Determine the (x, y) coordinate at the center of the cell enclosing the given text.  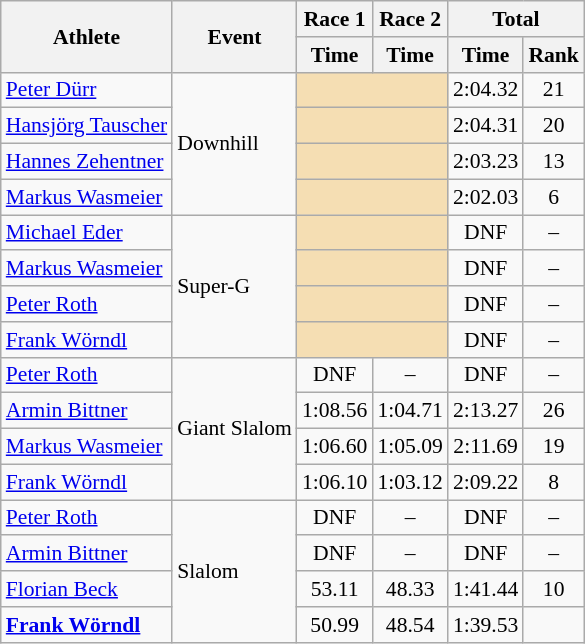
Athlete (86, 36)
Giant Slalom (234, 428)
1:08.56 (334, 411)
10 (554, 589)
1:06.60 (334, 447)
2:04.31 (486, 126)
20 (554, 126)
1:03.12 (410, 482)
Event (234, 36)
53.11 (334, 589)
Total (516, 19)
48.54 (410, 625)
2:02.03 (486, 197)
6 (554, 197)
1:05.09 (410, 447)
Peter Dürr (86, 90)
1:41.44 (486, 589)
2:04.32 (486, 90)
2:03.23 (486, 162)
2:13.27 (486, 411)
Super-G (234, 286)
26 (554, 411)
50.99 (334, 625)
Rank (554, 55)
1:04.71 (410, 411)
8 (554, 482)
2:09.22 (486, 482)
13 (554, 162)
Michael Eder (86, 233)
Hansjörg Tauscher (86, 126)
19 (554, 447)
Race 2 (410, 19)
1:06.10 (334, 482)
2:11.69 (486, 447)
48.33 (410, 589)
21 (554, 90)
1:39.53 (486, 625)
Race 1 (334, 19)
Downhill (234, 143)
Florian Beck (86, 589)
Slalom (234, 571)
Hannes Zehentner (86, 162)
